Extract the (X, Y) coordinate from the center of the cell holding the provided text.  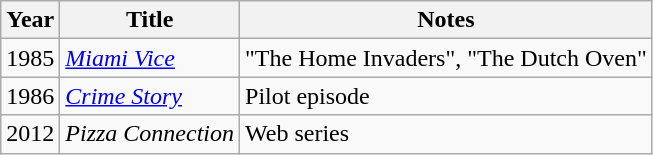
Miami Vice (150, 58)
1986 (30, 96)
Title (150, 20)
2012 (30, 134)
Pizza Connection (150, 134)
Crime Story (150, 96)
Pilot episode (446, 96)
"The Home Invaders", "The Dutch Oven" (446, 58)
Web series (446, 134)
Year (30, 20)
Notes (446, 20)
1985 (30, 58)
